Pinpoint the cell where the given text exists, returning its [X, Y] midpoint coordinate. 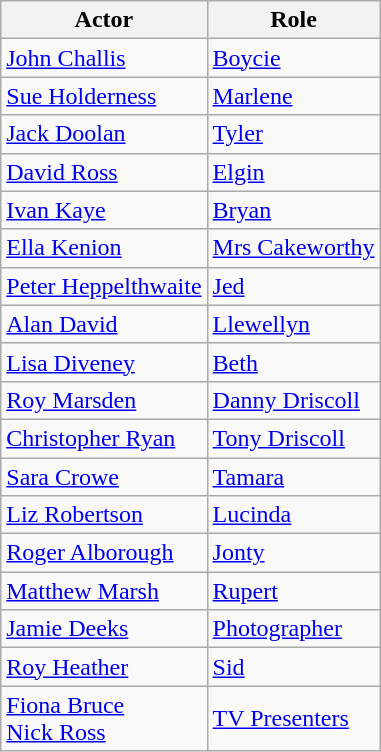
TV Presenters [294, 718]
Sue Holderness [104, 96]
Ella Kenion [104, 248]
Beth [294, 362]
Rupert [294, 591]
Ivan Kaye [104, 210]
Christopher Ryan [104, 438]
Sara Crowe [104, 477]
Liz Robertson [104, 515]
Roy Heather [104, 667]
Bryan [294, 210]
Jonty [294, 553]
Tony Driscoll [294, 438]
Photographer [294, 629]
Elgin [294, 172]
Jack Doolan [104, 134]
Alan David [104, 324]
Jamie Deeks [104, 629]
Matthew Marsh [104, 591]
Jed [294, 286]
Lucinda [294, 515]
David Ross [104, 172]
Sid [294, 667]
Tamara [294, 477]
Peter Heppelthwaite [104, 286]
Marlene [294, 96]
Fiona Bruce Nick Ross [104, 718]
Lisa Diveney [104, 362]
Tyler [294, 134]
Role [294, 20]
Mrs Cakeworthy [294, 248]
Roy Marsden [104, 400]
Danny Driscoll [294, 400]
Llewellyn [294, 324]
Actor [104, 20]
Boycie [294, 58]
Roger Alborough [104, 553]
John Challis [104, 58]
